Output the (X, Y) coordinate of the center of the cell containing the given text.  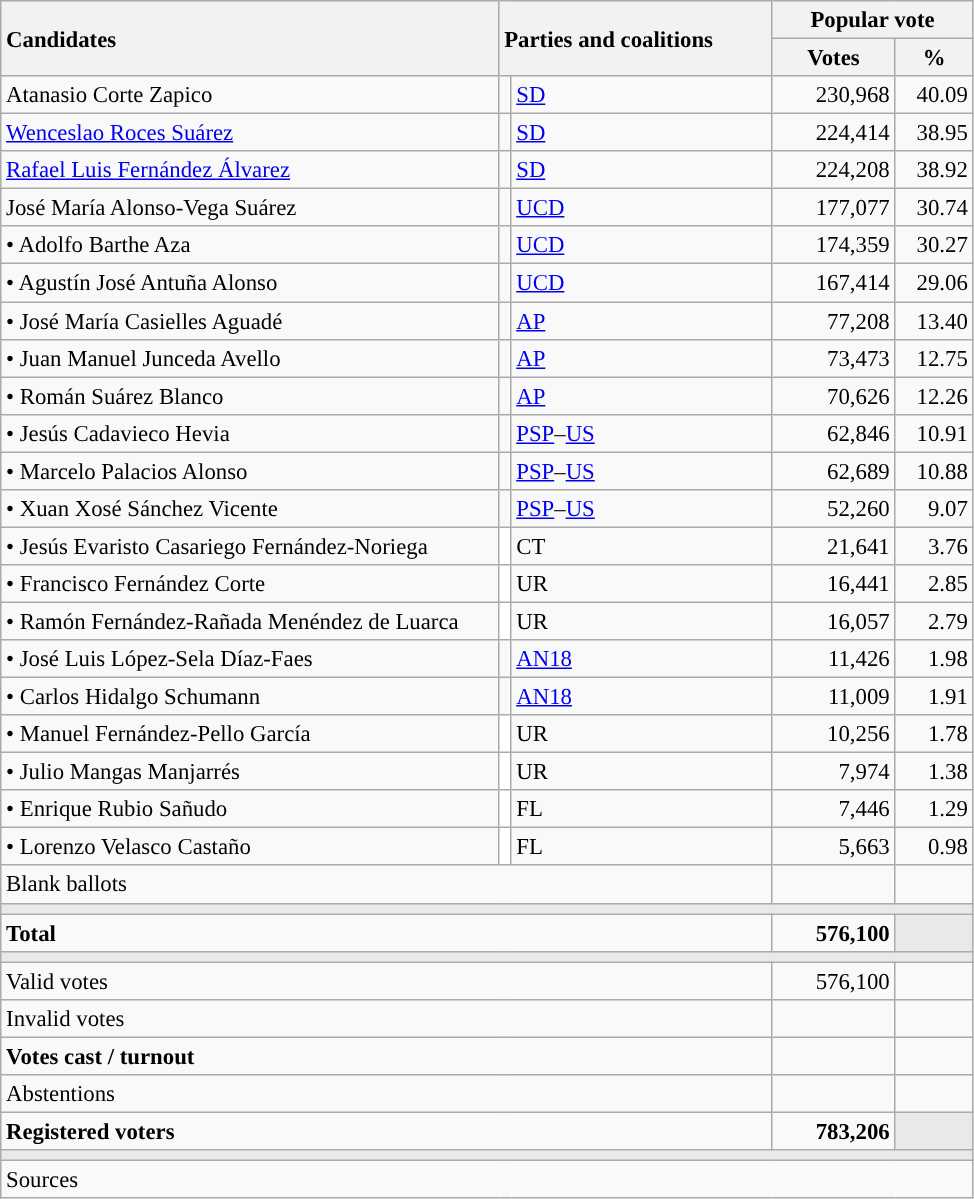
2.79 (934, 621)
Abstentions (386, 1094)
• José Luis López-Sela Díaz-Faes (250, 659)
• Ramón Fernández-Rañada Menéndez de Luarca (250, 621)
Invalid votes (386, 1019)
783,206 (834, 1131)
Parties and coalitions (636, 38)
• Adolfo Barthe Aza (250, 245)
16,057 (834, 621)
167,414 (834, 283)
12.75 (934, 358)
• Xuan Xosé Sánchez Vicente (250, 509)
1.91 (934, 697)
3.76 (934, 546)
Total (386, 933)
Blank ballots (386, 885)
• Carlos Hidalgo Schumann (250, 697)
11,009 (834, 697)
CT (642, 546)
Wenceslao Roces Suárez (250, 133)
73,473 (834, 358)
1.78 (934, 734)
José María Alonso-Vega Suárez (250, 208)
10.91 (934, 433)
40.09 (934, 95)
• Lorenzo Velasco Castaño (250, 847)
Votes (834, 58)
16,441 (834, 584)
30.74 (934, 208)
29.06 (934, 283)
• Juan Manuel Junceda Avello (250, 358)
Votes cast / turnout (386, 1056)
1.29 (934, 809)
38.95 (934, 133)
7,446 (834, 809)
230,968 (834, 95)
21,641 (834, 546)
9.07 (934, 509)
Candidates (250, 38)
10.88 (934, 471)
13.40 (934, 321)
77,208 (834, 321)
• Francisco Fernández Corte (250, 584)
174,359 (834, 245)
38.92 (934, 170)
• Julio Mangas Manjarrés (250, 772)
Registered voters (386, 1131)
Atanasio Corte Zapico (250, 95)
• Jesús Cadavieco Hevia (250, 433)
% (934, 58)
5,663 (834, 847)
177,077 (834, 208)
• José María Casielles Aguadé (250, 321)
2.85 (934, 584)
11,426 (834, 659)
Rafael Luis Fernández Álvarez (250, 170)
• Agustín José Antuña Alonso (250, 283)
70,626 (834, 396)
Sources (487, 1180)
12.26 (934, 396)
• Manuel Fernández-Pello García (250, 734)
62,689 (834, 471)
• Román Suárez Blanco (250, 396)
10,256 (834, 734)
7,974 (834, 772)
0.98 (934, 847)
• Jesús Evaristo Casariego Fernández-Noriega (250, 546)
62,846 (834, 433)
224,208 (834, 170)
52,260 (834, 509)
Valid votes (386, 981)
30.27 (934, 245)
• Enrique Rubio Sañudo (250, 809)
• Marcelo Palacios Alonso (250, 471)
224,414 (834, 133)
1.98 (934, 659)
1.38 (934, 772)
Popular vote (872, 20)
